Locate the cell with the specified text and output its [X, Y] center coordinate. 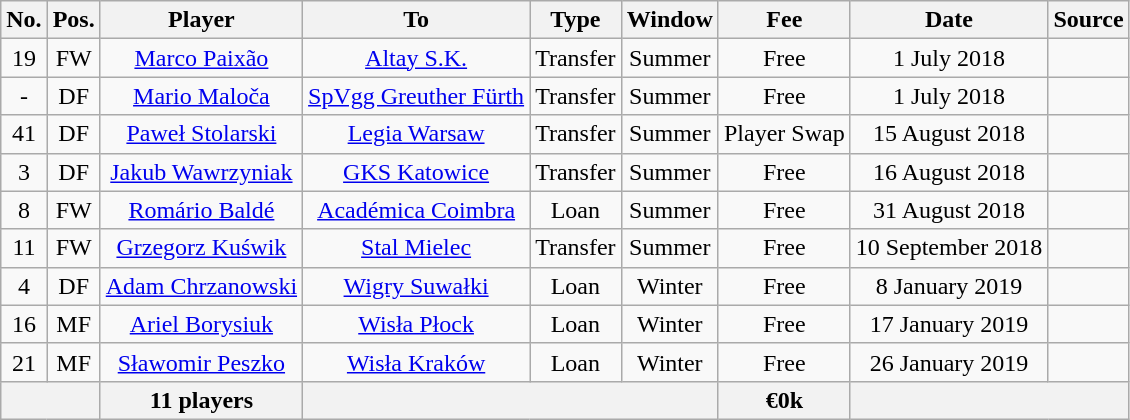
16 [24, 324]
Source [1088, 20]
Wisła Kraków [416, 362]
Legia Warsaw [416, 134]
Wisła Płock [416, 324]
Ariel Borysiuk [201, 324]
31 August 2018 [949, 210]
Player [201, 20]
Sławomir Peszko [201, 362]
4 [24, 286]
Wigry Suwałki [416, 286]
8 January 2019 [949, 286]
GKS Katowice [416, 172]
19 [24, 58]
11 [24, 248]
SpVgg Greuther Fürth [416, 96]
Type [576, 20]
Grzegorz Kuświk [201, 248]
3 [24, 172]
Player Swap [784, 134]
Altay S.K. [416, 58]
€0k [784, 400]
16 August 2018 [949, 172]
Window [670, 20]
Romário Baldé [201, 210]
Stal Mielec [416, 248]
8 [24, 210]
Mario Maloča [201, 96]
Fee [784, 20]
Jakub Wawrzyniak [201, 172]
26 January 2019 [949, 362]
Marco Paixão [201, 58]
Date [949, 20]
15 August 2018 [949, 134]
- [24, 96]
21 [24, 362]
Pos. [74, 20]
11 players [201, 400]
No. [24, 20]
41 [24, 134]
17 January 2019 [949, 324]
Adam Chrzanowski [201, 286]
Académica Coimbra [416, 210]
10 September 2018 [949, 248]
To [416, 20]
Paweł Stolarski [201, 134]
